Determine the (X, Y) coordinate at the center of the cell enclosing the given text.  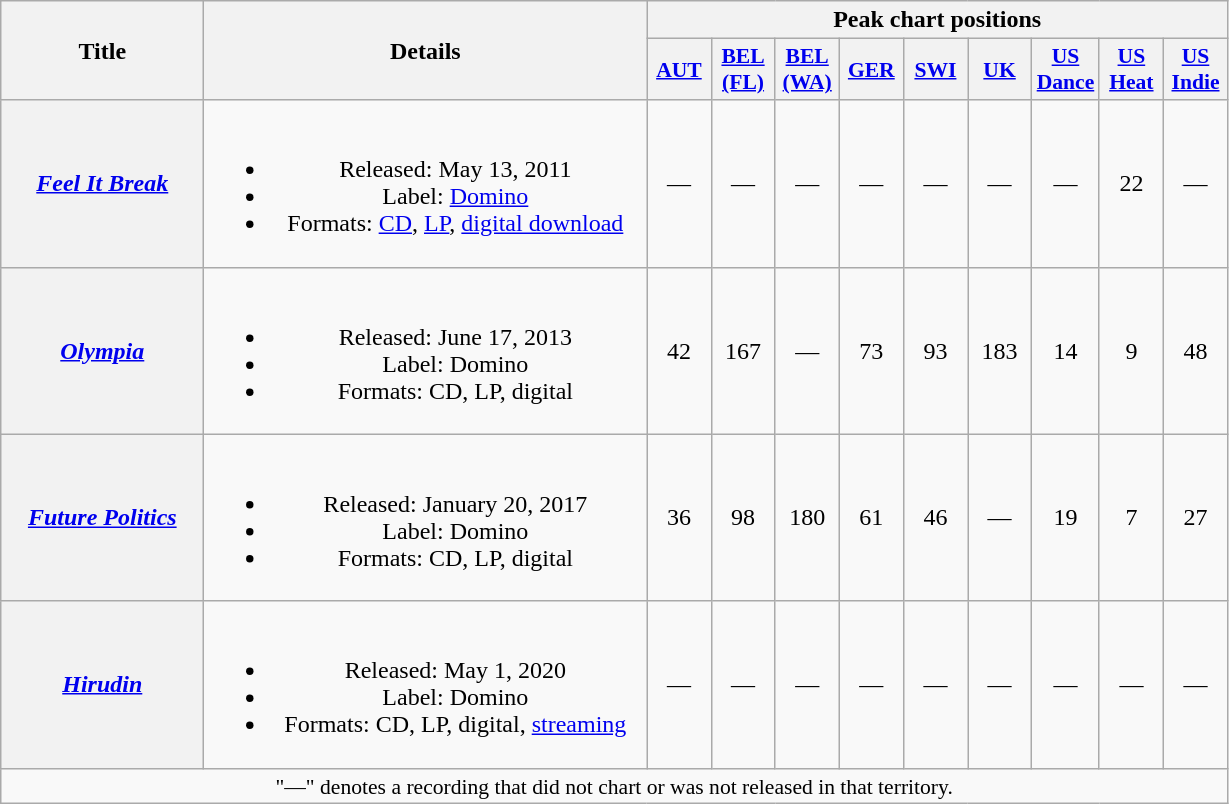
BEL (FL) (743, 70)
US Dance (1066, 70)
AUT (679, 70)
27 (1195, 518)
Released: January 20, 2017Label: DominoFormats: CD, LP, digital (426, 518)
98 (743, 518)
61 (871, 518)
Peak chart positions (938, 20)
22 (1131, 184)
19 (1066, 518)
93 (935, 350)
"—" denotes a recording that did not chart or was not released in that territory. (614, 786)
42 (679, 350)
GER (871, 70)
7 (1131, 518)
Olympia (102, 350)
SWI (935, 70)
Future Politics (102, 518)
167 (743, 350)
46 (935, 518)
14 (1066, 350)
Title (102, 50)
Released: May 13, 2011Label: DominoFormats: CD, LP, digital download (426, 184)
UK (1000, 70)
48 (1195, 350)
9 (1131, 350)
180 (807, 518)
US Indie (1195, 70)
Released: May 1, 2020Label: DominoFormats: CD, LP, digital, streaming (426, 684)
Details (426, 50)
36 (679, 518)
Feel It Break (102, 184)
73 (871, 350)
BEL (WA) (807, 70)
Released: June 17, 2013Label: DominoFormats: CD, LP, digital (426, 350)
US Heat (1131, 70)
Hirudin (102, 684)
183 (1000, 350)
